Provide the (x, y) coordinate of the cell's center where the given text is located.  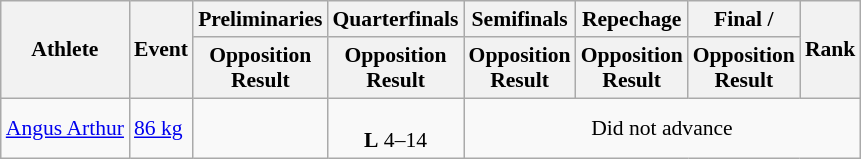
86 kg (161, 128)
Preliminaries (260, 19)
Angus Arthur (65, 128)
Repechage (632, 19)
Quarterfinals (396, 19)
Rank (830, 50)
Final / (744, 19)
Semifinals (520, 19)
Did not advance (662, 128)
L 4–14 (396, 128)
Event (161, 50)
Athlete (65, 50)
